Identify which cell holds the provided text, then report its (x, y) central coordinate. 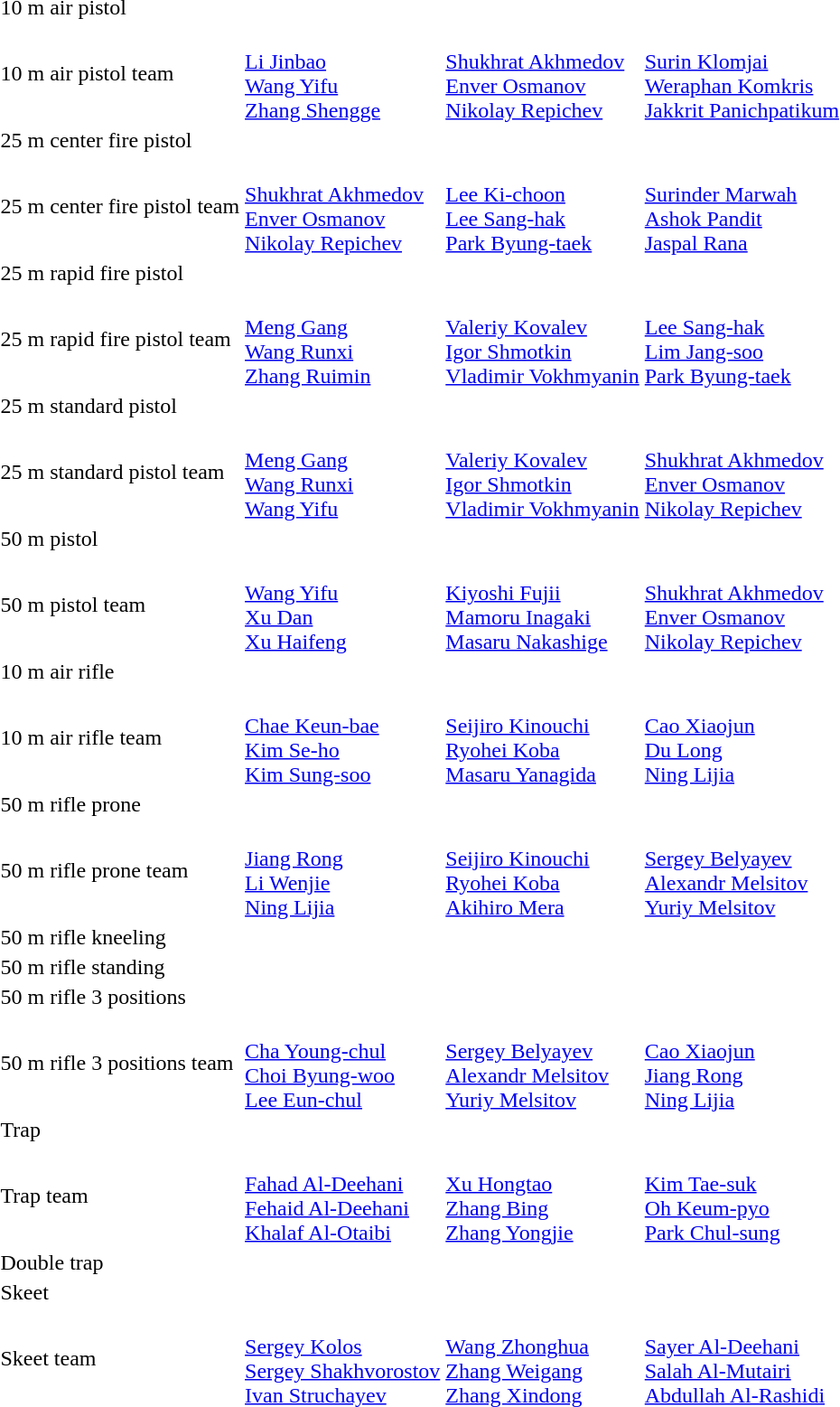
Cao XiaojunJiang RongNing Lijia (742, 1063)
Kim Tae-sukOh Keum-pyoPark Chul-sung (742, 1196)
Cao XiaojunDu LongNing Lijia (742, 737)
Fahad Al-DeehaniFehaid Al-DeehaniKhalaf Al-Otaibi (343, 1196)
Seijiro KinouchiRyohei KobaAkihiro Mera (542, 871)
Surinder MarwahAshok PanditJaspal Rana (742, 206)
Meng GangWang RunxiWang Yifu (343, 472)
Surin KlomjaiWeraphan KomkrisJakkrit Panichpatikum (742, 74)
Jiang RongLi WenjieNing Lijia (343, 871)
Seijiro KinouchiRyohei KobaMasaru Yanagida (542, 737)
Xu HongtaoZhang BingZhang Yongjie (542, 1196)
Lee Ki-choonLee Sang-hakPark Byung-taek (542, 206)
Chae Keun-baeKim Se-hoKim Sung-soo (343, 737)
Cha Young-chulChoi Byung-wooLee Eun-chul (343, 1063)
Lee Sang-hakLim Jang-sooPark Byung-taek (742, 340)
Li JinbaoWang YifuZhang Shengge (343, 74)
Meng GangWang RunxiZhang Ruimin (343, 340)
Wang YifuXu DanXu Haifeng (343, 605)
Kiyoshi FujiiMamoru InagakiMasaru Nakashige (542, 605)
